Locate the cell with the specified text and output its [x, y] center coordinate. 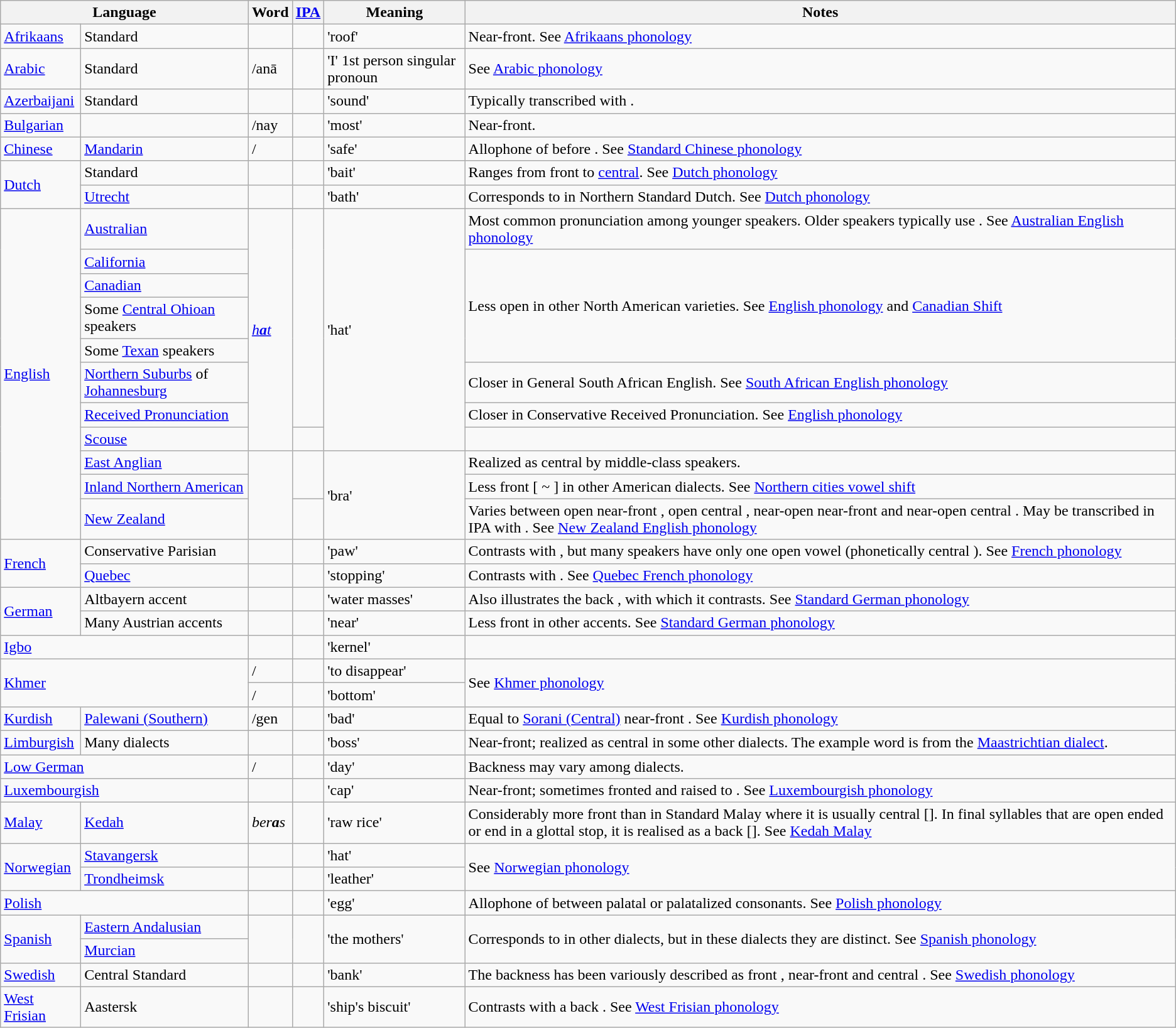
/anā [270, 69]
Spanish [41, 939]
Northern Suburbs of Johannesburg [165, 383]
hat [270, 330]
Mandarin [165, 149]
Canadian [165, 285]
'roof' [395, 36]
Stavangersk [165, 855]
German [41, 611]
'to disappear' [395, 671]
Kedah [165, 823]
'I' 1st person singular pronoun [395, 69]
French [41, 563]
Australian [165, 229]
'safe' [395, 149]
East Anglian [165, 463]
/gen [270, 718]
'most' [395, 125]
Low German [124, 767]
Conservative Parisian [165, 551]
The backness has been variously described as front , near-front and central . See Swedish phonology [820, 975]
Less front in other accents. See Standard German phonology [820, 623]
Equal to Sorani (Central) near-front . See Kurdish phonology [820, 718]
California [165, 261]
Some Central Ohioan speakers [165, 318]
Many Austrian accents [165, 623]
'bank' [395, 975]
'near' [395, 623]
'the mothers' [395, 939]
West Frisian [41, 1007]
Central Standard [165, 975]
Corresponds to in other dialects, but in these dialects they are distinct. See Spanish phonology [820, 939]
Allophone of before . See Standard Chinese phonology [820, 149]
Notes [820, 13]
'egg' [395, 903]
Bulgarian [41, 125]
Azerbaijani [41, 101]
'cap' [395, 791]
Received Pronunciation [165, 415]
Contrasts with a back . See West Frisian phonology [820, 1007]
Many dialects [165, 742]
'water masses' [395, 599]
Near-front. See Afrikaans phonology [820, 36]
Swedish [41, 975]
Utrecht [165, 197]
Luxembourgish [124, 791]
Allophone of between palatal or palatalized consonants. See Polish phonology [820, 903]
Some Texan speakers [165, 350]
Most common pronunciation among younger speakers. Older speakers typically use . See Australian English phonology [820, 229]
Limburgish [41, 742]
English [41, 374]
Khmer [124, 683]
Near-front. [820, 125]
New Zealand [165, 519]
See Khmer phonology [820, 683]
Corresponds to in Northern Standard Dutch. See Dutch phonology [820, 197]
Malay [41, 823]
Near-front; realized as central in some other dialects. The example word is from the Maastrichtian dialect. [820, 742]
'bait' [395, 173]
Also illustrates the back , with which it contrasts. See Standard German phonology [820, 599]
Near-front; sometimes fronted and raised to . See Luxembourgish phonology [820, 791]
Murcian [165, 951]
Afrikaans [41, 36]
Trondheimsk [165, 879]
Polish [124, 903]
'raw rice' [395, 823]
Eastern Andalusian [165, 927]
'leather' [395, 879]
Less open in other North American varieties. See English phonology and Canadian Shift [820, 305]
Typically transcribed with . [820, 101]
Norwegian [41, 867]
See Norwegian phonology [820, 867]
Dutch [41, 185]
'bad' [395, 718]
Chinese [41, 149]
IPA [308, 13]
Scouse [165, 439]
'paw' [395, 551]
'kernel' [395, 647]
Less front [ ~ ] in other American dialects. See Northern cities vowel shift [820, 487]
'bottom' [395, 695]
Meaning [395, 13]
See Arabic phonology [820, 69]
Word [270, 13]
Aastersk [165, 1007]
'sound' [395, 101]
'boss' [395, 742]
Closer in General South African English. See South African English phonology [820, 383]
/nay [270, 125]
Language [124, 13]
Inland Northern American [165, 487]
Realized as central by middle-class speakers. [820, 463]
Contrasts with . See Quebec French phonology [820, 575]
beras [270, 823]
Closer in Conservative Received Pronunciation. See English phonology [820, 415]
'ship's biscuit' [395, 1007]
Backness may vary among dialects. [820, 767]
'bath' [395, 197]
'day' [395, 767]
Contrasts with , but many speakers have only one open vowel (phonetically central ). See French phonology [820, 551]
Quebec [165, 575]
Igbo [124, 647]
Kurdish [41, 718]
Ranges from front to central. See Dutch phonology [820, 173]
'stopping' [395, 575]
Altbayern accent [165, 599]
Arabic [41, 69]
'bra' [395, 495]
Palewani (Southern) [165, 718]
